Pinpoint the cell where the given text exists, returning its [x, y] midpoint coordinate. 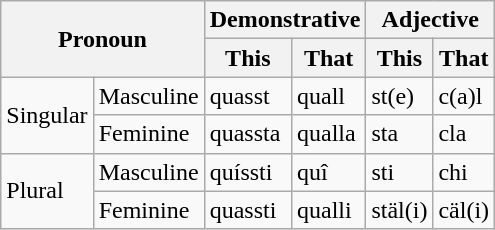
c(a)l [464, 96]
qualli [328, 210]
sta [400, 134]
cla [464, 134]
quassti [248, 210]
cäl(i) [464, 210]
Adjective [430, 20]
sti [400, 172]
Demonstrative [285, 20]
chi [464, 172]
qualla [328, 134]
Plural [47, 191]
Pronoun [102, 39]
quall [328, 96]
quasst [248, 96]
quassta [248, 134]
quíssti [248, 172]
stäl(i) [400, 210]
st(e) [400, 96]
Singular [47, 115]
quî [328, 172]
